Return the [X, Y] coordinate for the center point of the cell that contains the specified text.  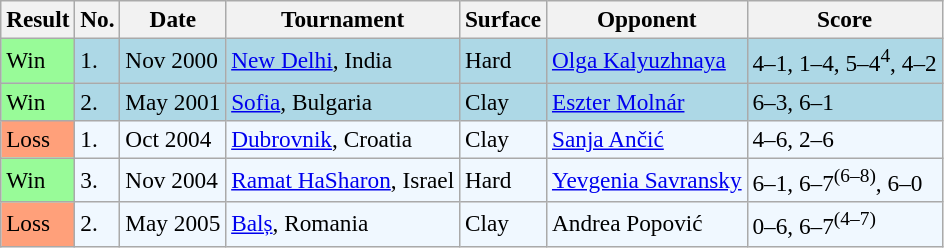
Score [844, 19]
New Delhi, India [343, 60]
Yevgenia Savransky [647, 180]
6–3, 6–1 [844, 101]
3. [98, 180]
Sanja Ančić [647, 139]
Date [173, 19]
Balș, Romania [343, 224]
6–1, 6–7(6–8), 6–0 [844, 180]
Tournament [343, 19]
Result [38, 19]
Sofia, Bulgaria [343, 101]
May 2001 [173, 101]
Nov 2004 [173, 180]
Opponent [647, 19]
Surface [504, 19]
Olga Kalyuzhnaya [647, 60]
Andrea Popović [647, 224]
Dubrovnik, Croatia [343, 139]
Nov 2000 [173, 60]
Ramat HaSharon, Israel [343, 180]
0–6, 6–7(4–7) [844, 224]
Eszter Molnár [647, 101]
Oct 2004 [173, 139]
4–1, 1–4, 5–44, 4–2 [844, 60]
May 2005 [173, 224]
4–6, 2–6 [844, 139]
No. [98, 19]
